Find where the given text appears and provide that cell's center as (x, y) coordinate. 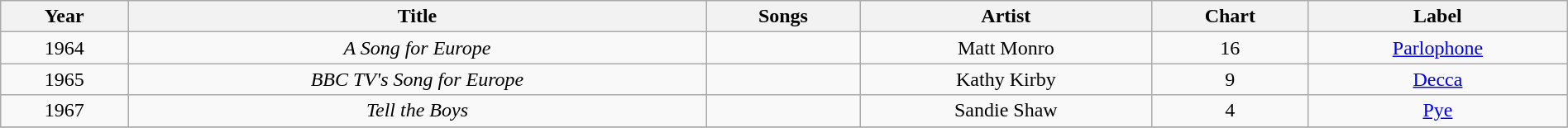
Tell the Boys (418, 111)
1965 (65, 79)
Label (1438, 17)
Title (418, 17)
Year (65, 17)
1967 (65, 111)
Songs (782, 17)
Kathy Kirby (1006, 79)
Matt Monro (1006, 48)
Artist (1006, 17)
BBC TV's Song for Europe (418, 79)
A Song for Europe (418, 48)
Decca (1438, 79)
Sandie Shaw (1006, 111)
4 (1231, 111)
Chart (1231, 17)
Parlophone (1438, 48)
1964 (65, 48)
Pye (1438, 111)
16 (1231, 48)
9 (1231, 79)
